Identify which cell holds the provided text, then report its [X, Y] central coordinate. 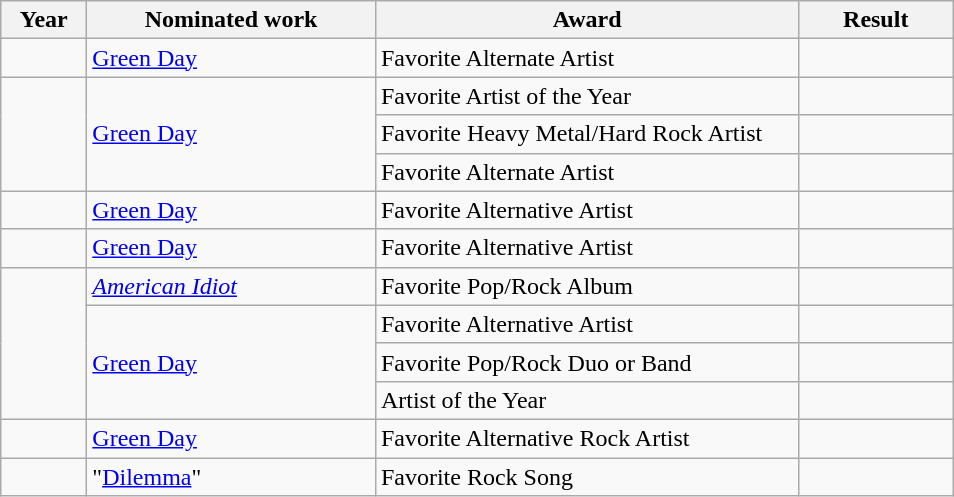
Favorite Pop/Rock Duo or Band [587, 362]
Award [587, 20]
Favorite Alternative Rock Artist [587, 438]
Favorite Pop/Rock Album [587, 286]
Artist of the Year [587, 400]
Favorite Artist of the Year [587, 96]
Nominated work [232, 20]
"Dilemma" [232, 477]
Favorite Rock Song [587, 477]
Result [876, 20]
Favorite Heavy Metal/Hard Rock Artist [587, 134]
Year [44, 20]
American Idiot [232, 286]
